Scan for the cell matching the given text and deliver its (x, y) coordinate at center. 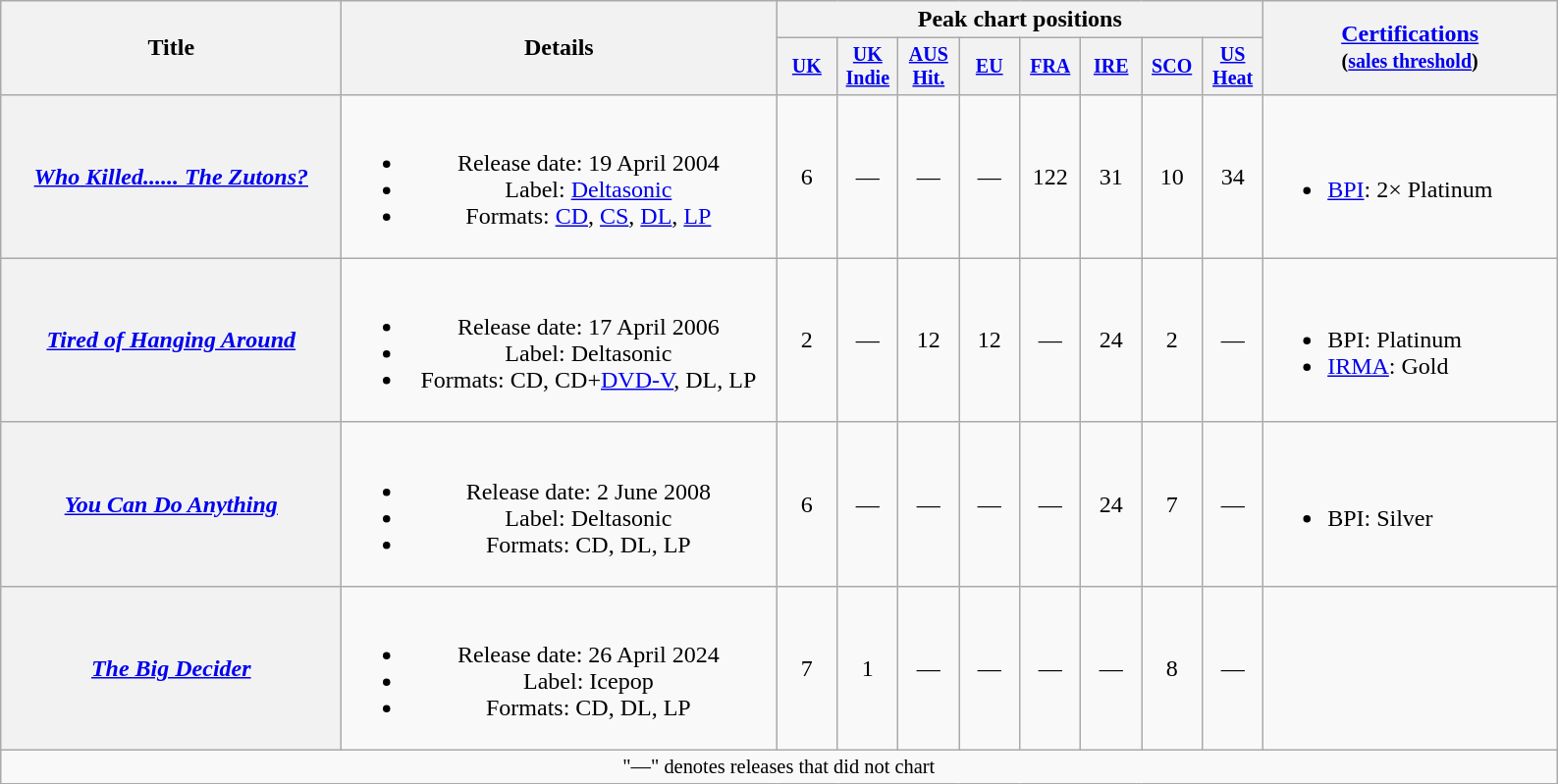
Who Killed...... The Zutons? (171, 177)
USHeat (1233, 67)
AUSHit. (929, 67)
SCO (1172, 67)
10 (1172, 177)
EU (990, 67)
You Can Do Anything (171, 504)
BPI: PlatinumIRMA: Gold (1410, 340)
Peak chart positions (1020, 20)
34 (1233, 177)
8 (1172, 667)
Certifications(sales threshold) (1410, 48)
122 (1050, 177)
Tired of Hanging Around (171, 340)
Details (560, 48)
"—" denotes releases that did not chart (779, 767)
The Big Decider (171, 667)
Release date: 2 June 2008Label: DeltasonicFormats: CD, DL, LP (560, 504)
Release date: 17 April 2006Label: DeltasonicFormats: CD, CD+DVD-V, DL, LP (560, 340)
Title (171, 48)
IRE (1111, 67)
UK (807, 67)
Release date: 19 April 2004Label: DeltasonicFormats: CD, CS, DL, LP (560, 177)
BPI: Silver (1410, 504)
1 (868, 667)
31 (1111, 177)
FRA (1050, 67)
UKIndie (868, 67)
BPI: 2× Platinum (1410, 177)
Release date: 26 April 2024Label: IcepopFormats: CD, DL, LP (560, 667)
